Extract the (X, Y) coordinate from the center of the cell holding the provided text.  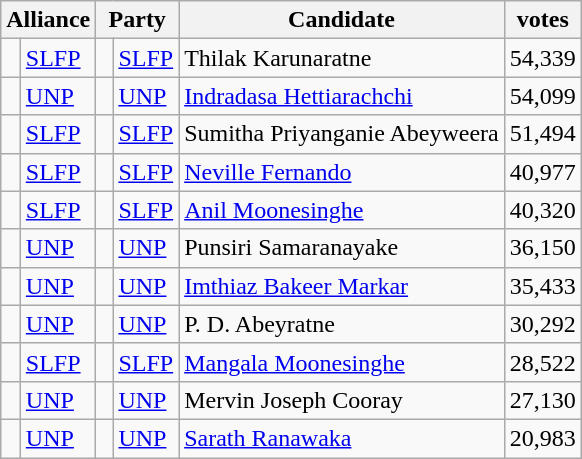
Sumitha Priyanganie Abeyweera (342, 134)
40,320 (542, 210)
51,494 (542, 134)
20,983 (542, 438)
Imthiaz Bakeer Markar (342, 286)
Mangala Moonesinghe (342, 362)
30,292 (542, 324)
votes (542, 20)
Sarath Ranawaka (342, 438)
27,130 (542, 400)
54,099 (542, 96)
54,339 (542, 58)
Indradasa Hettiarachchi (342, 96)
Candidate (342, 20)
Party (138, 20)
Alliance (48, 20)
40,977 (542, 172)
Punsiri Samaranayake (342, 248)
35,433 (542, 286)
36,150 (542, 248)
Mervin Joseph Cooray (342, 400)
P. D. Abeyratne (342, 324)
28,522 (542, 362)
Neville Fernando (342, 172)
Anil Moonesinghe (342, 210)
Thilak Karunaratne (342, 58)
